Find where the given text appears and provide that cell's center as (X, Y) coordinate. 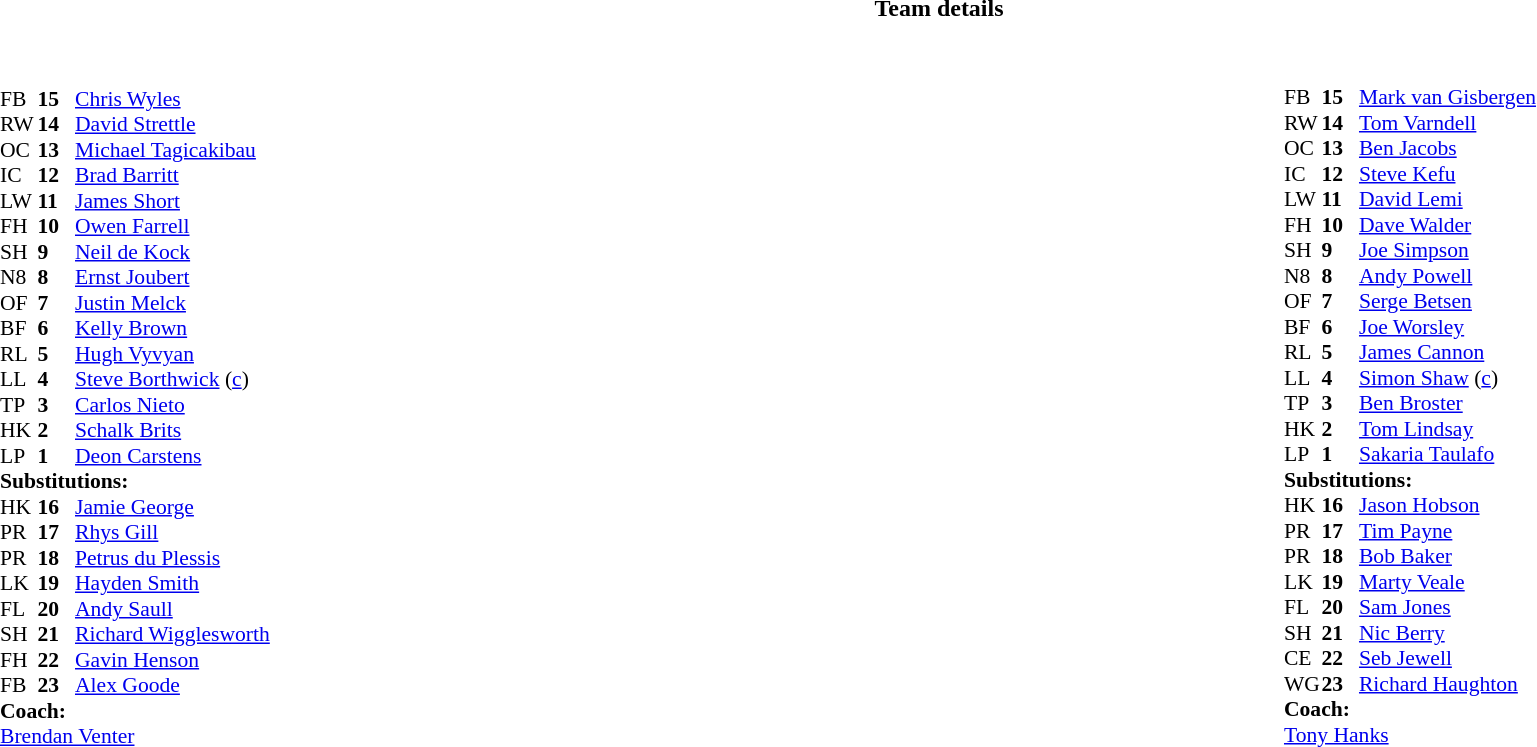
Tom Varndell (1448, 123)
Schalk Brits (172, 431)
Ben Broster (1448, 403)
Hayden Smith (172, 583)
WG (1303, 684)
Bob Baker (1448, 557)
Sam Jones (1448, 607)
Richard Haughton (1448, 684)
Petrus du Plessis (172, 558)
CE (1303, 659)
Sakaria Taulafo (1448, 455)
Tim Payne (1448, 531)
Serge Betsen (1448, 301)
David Lemi (1448, 199)
Deon Carstens (172, 456)
Hugh Vyvyan (172, 354)
Joe Simpson (1448, 251)
Michael Tagicakibau (172, 150)
Mark van Gisbergen (1448, 97)
Steve Kefu (1448, 174)
Neil de Kock (172, 252)
Andy Powell (1448, 276)
Tom Lindsay (1448, 429)
Marty Veale (1448, 582)
Owen Farrell (172, 227)
James Cannon (1448, 353)
Ben Jacobs (1448, 149)
Carlos Nieto (172, 405)
Ernst Joubert (172, 277)
Seb Jewell (1448, 659)
Steve Borthwick (c) (172, 379)
Justin Melck (172, 303)
Jason Hobson (1448, 505)
Nic Berry (1448, 633)
Simon Shaw (c) (1448, 378)
Jamie George (172, 507)
David Strettle (172, 125)
Gavin Henson (172, 660)
Alex Goode (172, 685)
Rhys Gill (172, 533)
Dave Walder (1448, 225)
Kelly Brown (172, 329)
James Short (172, 201)
Joe Worsley (1448, 327)
Brad Barritt (172, 175)
Chris Wyles (172, 99)
Richard Wigglesworth (172, 635)
Andy Saull (172, 609)
